Locate the cell with the specified text and output its (x, y) center coordinate. 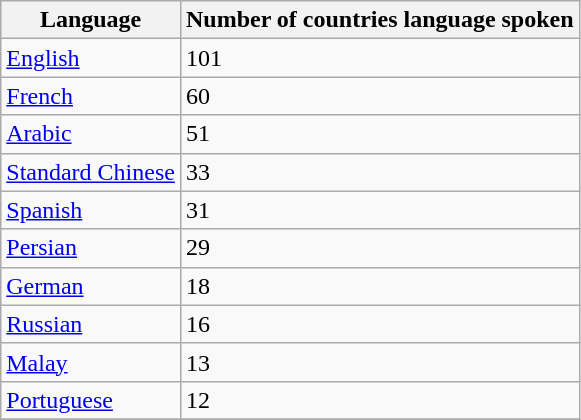
12 (380, 400)
Arabic (91, 134)
Malay (91, 362)
Portuguese (91, 400)
16 (380, 324)
English (91, 58)
Standard Chinese (91, 172)
Russian (91, 324)
Persian (91, 248)
Number of countries language spoken (380, 20)
29 (380, 248)
18 (380, 286)
31 (380, 210)
13 (380, 362)
Spanish (91, 210)
60 (380, 96)
Language (91, 20)
33 (380, 172)
German (91, 286)
51 (380, 134)
101 (380, 58)
French (91, 96)
